Detect which cell encompasses the target text, then output its [x, y] center coordinate. 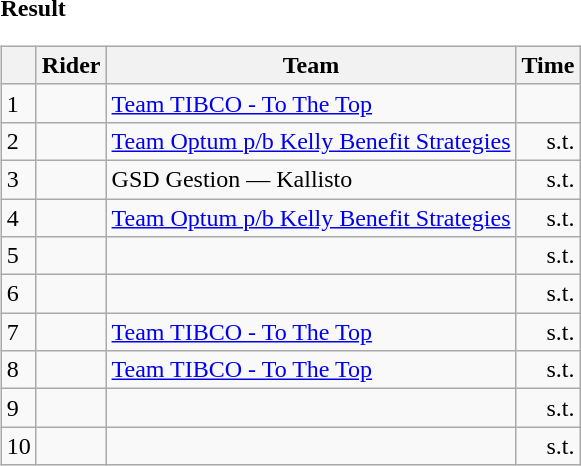
10 [18, 446]
6 [18, 294]
Rider [71, 65]
7 [18, 332]
5 [18, 256]
9 [18, 408]
3 [18, 179]
1 [18, 103]
Time [548, 65]
GSD Gestion — Kallisto [311, 179]
4 [18, 217]
2 [18, 141]
8 [18, 370]
Team [311, 65]
